Scan for the cell matching the given text and deliver its (x, y) coordinate at center. 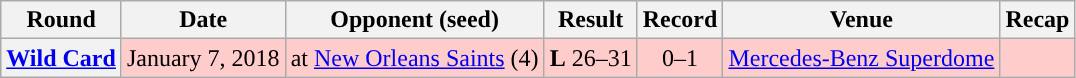
L 26–31 (590, 58)
Wild Card (62, 58)
Record (680, 20)
Mercedes-Benz Superdome (862, 58)
January 7, 2018 (203, 58)
Venue (862, 20)
Date (203, 20)
0–1 (680, 58)
Round (62, 20)
Recap (1038, 20)
Opponent (seed) (414, 20)
at New Orleans Saints (4) (414, 58)
Result (590, 20)
